Find where the given text appears and provide that cell's center as (x, y) coordinate. 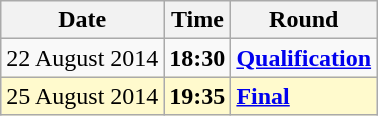
25 August 2014 (82, 96)
18:30 (198, 58)
Round (304, 20)
Time (198, 20)
Final (304, 96)
22 August 2014 (82, 58)
Qualification (304, 58)
19:35 (198, 96)
Date (82, 20)
